Search for the cell housing the specified text and yield its (x, y) center coordinate. 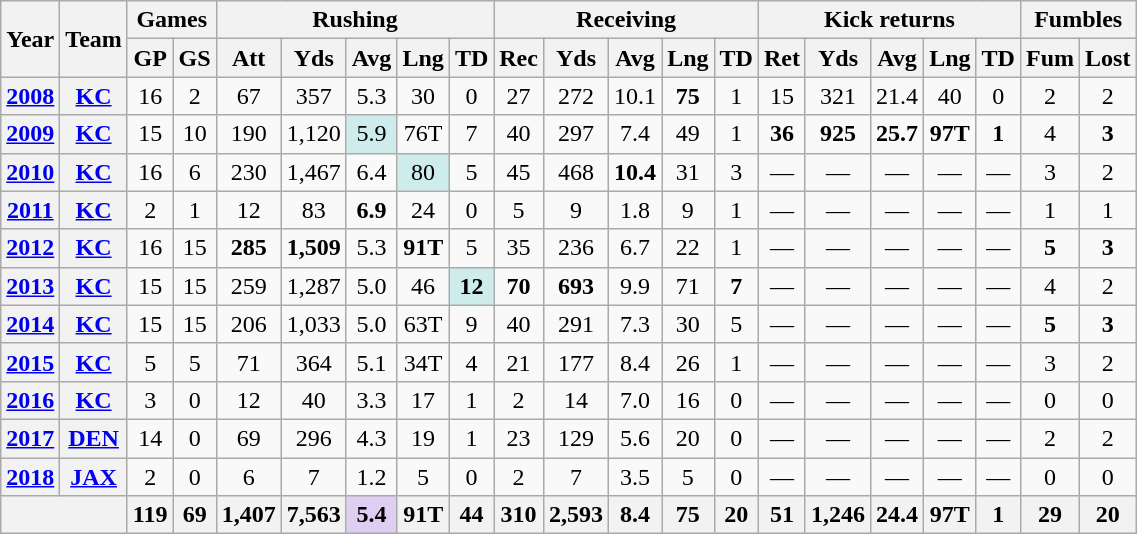
21.4 (898, 96)
206 (248, 324)
80 (423, 172)
27 (519, 96)
2012 (30, 248)
67 (248, 96)
34T (423, 362)
51 (782, 515)
2018 (30, 477)
6.7 (636, 248)
2009 (30, 134)
1,033 (314, 324)
2017 (30, 438)
GP (150, 58)
9.9 (636, 286)
17 (423, 400)
36 (782, 134)
5.1 (372, 362)
DEN (94, 438)
177 (576, 362)
236 (576, 248)
10.4 (636, 172)
1,407 (248, 515)
693 (576, 286)
19 (423, 438)
1,120 (314, 134)
5.4 (372, 515)
Rec (519, 58)
46 (423, 286)
Fum (1050, 58)
2008 (30, 96)
190 (248, 134)
24 (423, 210)
357 (314, 96)
24.4 (898, 515)
70 (519, 286)
119 (150, 515)
468 (576, 172)
22 (688, 248)
Year (30, 39)
Team (94, 39)
21 (519, 362)
63T (423, 324)
129 (576, 438)
45 (519, 172)
230 (248, 172)
31 (688, 172)
Rushing (355, 20)
2013 (30, 286)
5.6 (636, 438)
7.3 (636, 324)
291 (576, 324)
3.5 (636, 477)
25.7 (898, 134)
Att (248, 58)
7.0 (636, 400)
Fumbles (1078, 20)
Receiving (626, 20)
297 (576, 134)
26 (688, 362)
76T (423, 134)
1,246 (838, 515)
1,287 (314, 286)
1,467 (314, 172)
10.1 (636, 96)
7.4 (636, 134)
Kick returns (889, 20)
6.9 (372, 210)
JAX (94, 477)
4.3 (372, 438)
29 (1050, 515)
GS (194, 58)
10 (194, 134)
49 (688, 134)
Games (172, 20)
272 (576, 96)
5.9 (372, 134)
2010 (30, 172)
44 (471, 515)
1.8 (636, 210)
925 (838, 134)
Ret (782, 58)
23 (519, 438)
1.2 (372, 477)
364 (314, 362)
Lost (1108, 58)
1,509 (314, 248)
2,593 (576, 515)
2015 (30, 362)
6.4 (372, 172)
3.3 (372, 400)
7,563 (314, 515)
259 (248, 286)
296 (314, 438)
2016 (30, 400)
285 (248, 248)
35 (519, 248)
83 (314, 210)
321 (838, 96)
310 (519, 515)
2011 (30, 210)
2014 (30, 324)
